Detect which cell encompasses the target text, then output its (x, y) center coordinate. 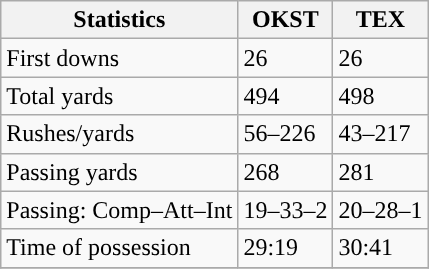
Rushes/yards (120, 134)
19–33–2 (286, 210)
20–28–1 (380, 210)
29:19 (286, 248)
43–217 (380, 134)
268 (286, 172)
OKST (286, 20)
498 (380, 96)
Statistics (120, 20)
TEX (380, 20)
Total yards (120, 96)
Passing yards (120, 172)
Time of possession (120, 248)
30:41 (380, 248)
56–226 (286, 134)
494 (286, 96)
First downs (120, 58)
281 (380, 172)
Passing: Comp–Att–Int (120, 210)
